Return (x, y) of the center of cell containing provided text 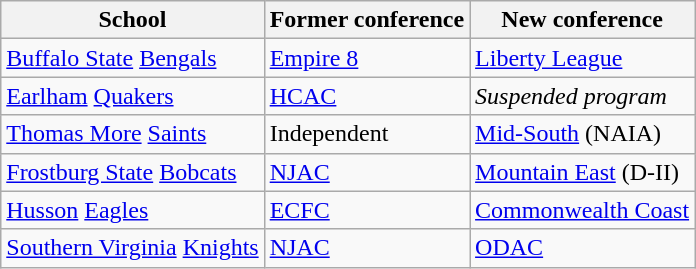
ECFC (366, 210)
HCAC (366, 96)
Southern Virginia Knights (132, 248)
School (132, 20)
New conference (582, 20)
Former conference (366, 20)
Frostburg State Bobcats (132, 172)
Thomas More Saints (132, 134)
Liberty League (582, 58)
Empire 8 (366, 58)
Independent (366, 134)
Commonwealth Coast (582, 210)
ODAC (582, 248)
Mid-South (NAIA) (582, 134)
Husson Eagles (132, 210)
Mountain East (D-II) (582, 172)
Suspended program (582, 96)
Earlham Quakers (132, 96)
Buffalo State Bengals (132, 58)
